Detect which cell encompasses the target text, then output its (x, y) center coordinate. 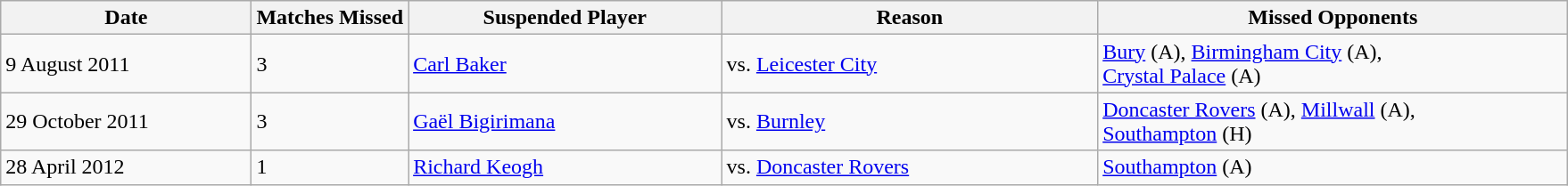
9 August 2011 (127, 64)
Bury (A), Birmingham City (A),Crystal Palace (A) (1333, 64)
Southampton (A) (1333, 167)
vs. Leicester City (910, 64)
Date (127, 18)
vs. Doncaster Rovers (910, 167)
Suspended Player (565, 18)
29 October 2011 (127, 121)
vs. Burnley (910, 121)
Missed Opponents (1333, 18)
Doncaster Rovers (A), Millwall (A),Southampton (H) (1333, 121)
Matches Missed (330, 18)
28 April 2012 (127, 167)
Carl Baker (565, 64)
Gaël Bigirimana (565, 121)
1 (330, 167)
Richard Keogh (565, 167)
Reason (910, 18)
